Detect which cell encompasses the target text, then output its [x, y] center coordinate. 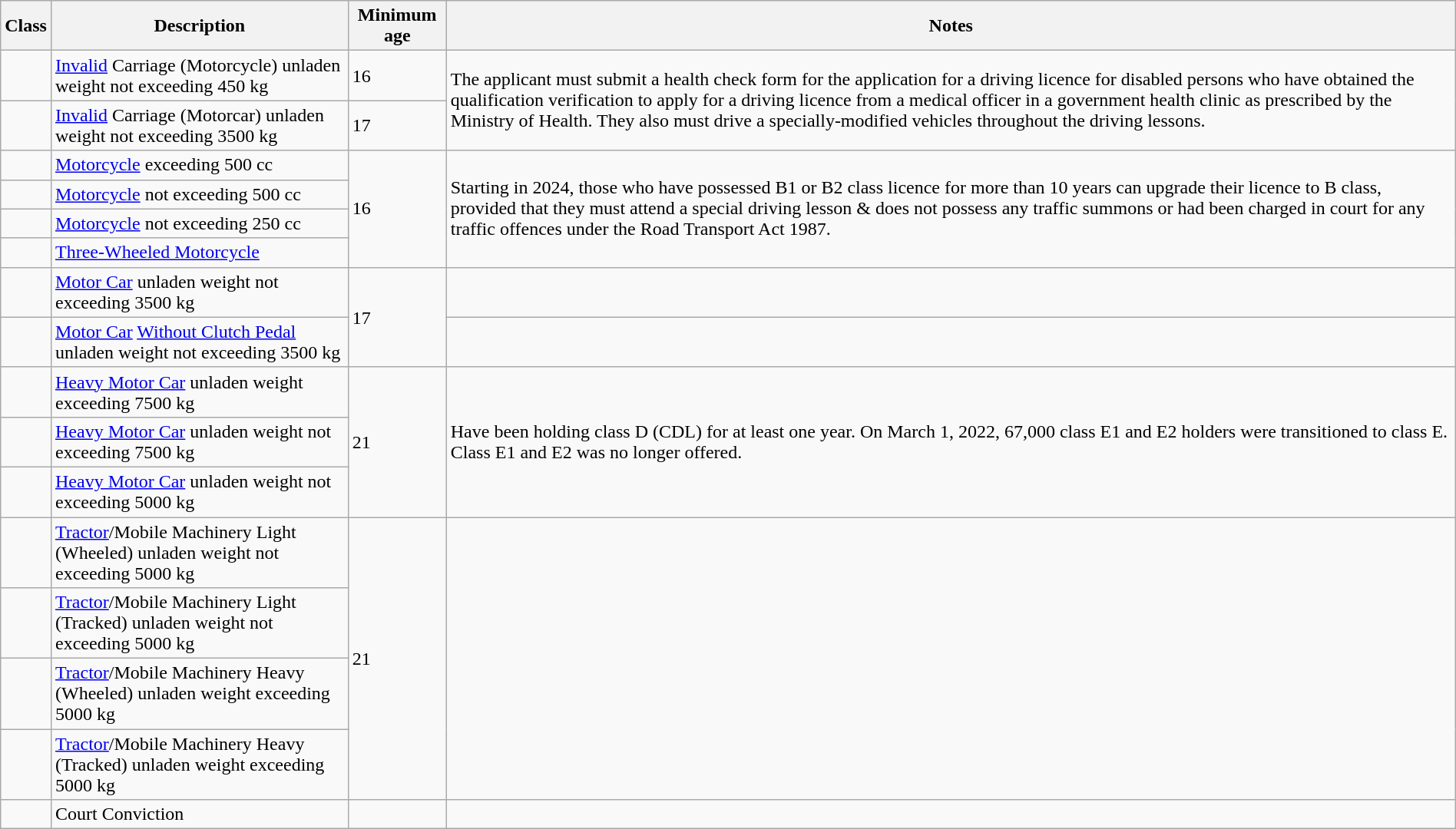
Heavy Motor Car unladen weight not exceeding 5000 kg [200, 491]
Notes [951, 26]
Invalid Carriage (Motorcycle) unladen weight not exceeding 450 kg [200, 75]
Motor Car Without Clutch Pedal unladen weight not exceeding 3500 kg [200, 342]
Motorcycle exceeding 500 cc [200, 165]
Court Conviction [200, 814]
Minimum age [397, 26]
Description [200, 26]
Class [26, 26]
Motor Car unladen weight not exceeding 3500 kg [200, 292]
Motorcycle not exceeding 500 cc [200, 194]
Tractor/Mobile Machinery Light (Tracked) unladen weight not exceeding 5000 kg [200, 623]
Tractor/Mobile Machinery Heavy (Tracked) unladen weight exceeding 5000 kg [200, 765]
Heavy Motor Car unladen weight not exceeding 7500 kg [200, 442]
Tractor/Mobile Machinery Heavy (Wheeled) unladen weight exceeding 5000 kg [200, 694]
Invalid Carriage (Motorcar) unladen weight not exceeding 3500 kg [200, 126]
Heavy Motor Car unladen weight exceeding 7500 kg [200, 391]
Motorcycle not exceeding 250 cc [200, 223]
Tractor/Mobile Machinery Light (Wheeled) unladen weight not exceeding 5000 kg [200, 553]
Three-Wheeled Motorcycle [200, 253]
